Return [x, y] of the center of cell containing provided text 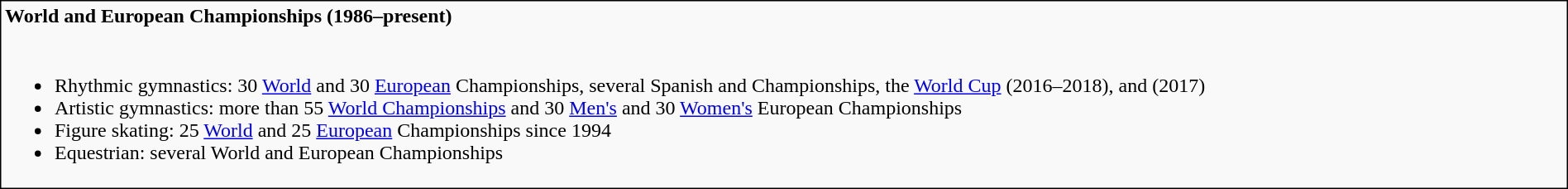
World and European Championships (1986–present) [784, 16]
